From the cell containing the given text, extract its center point as (x, y) coordinate. 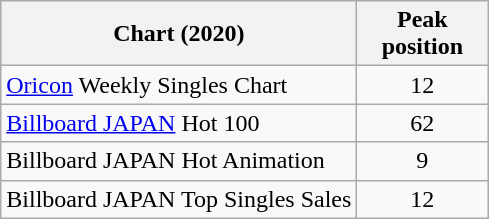
Oricon Weekly Singles Chart (179, 85)
Peak position (422, 34)
Billboard JAPAN Hot 100 (179, 123)
Billboard JAPAN Hot Animation (179, 161)
Chart (2020) (179, 34)
62 (422, 123)
Billboard JAPAN Top Singles Sales (179, 199)
9 (422, 161)
